Scan for the cell matching the given text and deliver its [X, Y] coordinate at center. 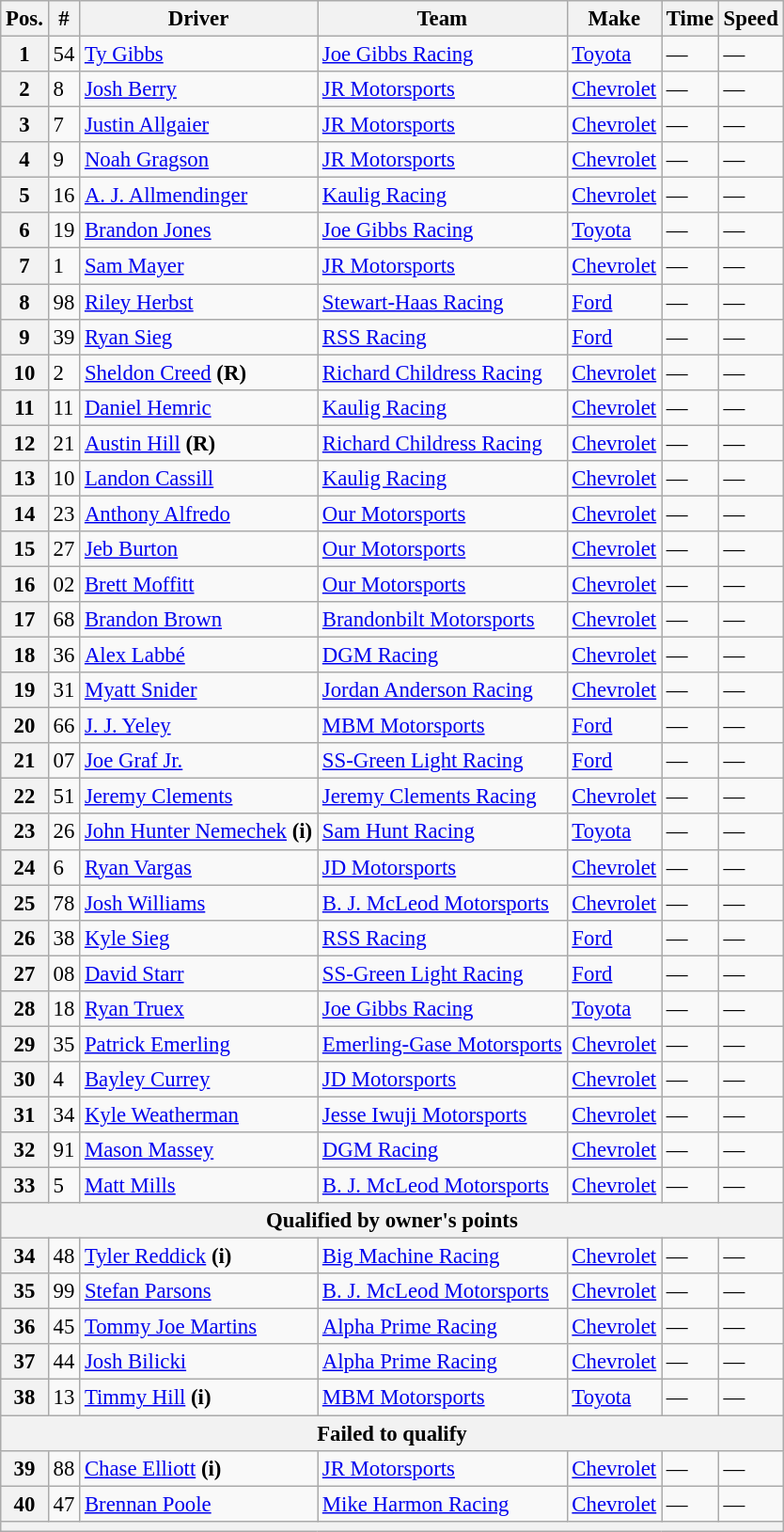
98 [64, 302]
47 [64, 1504]
91 [64, 1150]
3 [24, 125]
J. J. Yeley [199, 726]
33 [24, 1186]
20 [24, 726]
Tommy Joe Martins [199, 1327]
A. J. Allmendinger [199, 196]
Sheldon Creed (R) [199, 372]
John Hunter Nemechek (i) [199, 832]
Emerling-Gase Motorsports [443, 1044]
Mason Massey [199, 1150]
Make [614, 19]
Chase Elliott (i) [199, 1468]
Josh Berry [199, 89]
Big Machine Racing [443, 1256]
Brennan Poole [199, 1504]
32 [24, 1150]
08 [64, 973]
Time [690, 19]
Tyler Reddick (i) [199, 1256]
Brett Moffitt [199, 584]
Ryan Vargas [199, 867]
# [64, 19]
37 [24, 1363]
Jeremy Clements [199, 797]
Jeremy Clements Racing [443, 797]
Team [443, 19]
07 [64, 761]
99 [64, 1291]
Joe Graf Jr. [199, 761]
Kyle Weatherman [199, 1114]
Sam Hunt Racing [443, 832]
Myatt Snider [199, 690]
Stewart-Haas Racing [443, 302]
02 [64, 584]
Alex Labbé [199, 655]
17 [24, 620]
Bayley Currey [199, 1080]
24 [24, 867]
Pos. [24, 19]
14 [24, 513]
Speed [750, 19]
25 [24, 903]
Patrick Emerling [199, 1044]
Ryan Truex [199, 1009]
Brandon Brown [199, 620]
Ryan Sieg [199, 337]
Riley Herbst [199, 302]
Jesse Iwuji Motorsports [443, 1114]
Josh Williams [199, 903]
Anthony Alfredo [199, 513]
Timmy Hill (i) [199, 1398]
David Starr [199, 973]
Austin Hill (R) [199, 443]
68 [64, 620]
22 [24, 797]
44 [64, 1363]
Jeb Burton [199, 549]
Ty Gibbs [199, 55]
Josh Bilicki [199, 1363]
Brandon Jones [199, 230]
Daniel Hemric [199, 407]
Matt Mills [199, 1186]
30 [24, 1080]
Sam Mayer [199, 266]
Failed to qualify [392, 1433]
Stefan Parsons [199, 1291]
88 [64, 1468]
12 [24, 443]
54 [64, 55]
Mike Harmon Racing [443, 1504]
40 [24, 1504]
Brandonbilt Motorsports [443, 620]
Kyle Sieg [199, 938]
Justin Allgaier [199, 125]
51 [64, 797]
45 [64, 1327]
78 [64, 903]
Driver [199, 19]
48 [64, 1256]
Landon Cassill [199, 479]
29 [24, 1044]
66 [64, 726]
Noah Gragson [199, 160]
Qualified by owner's points [392, 1221]
Jordan Anderson Racing [443, 690]
15 [24, 549]
28 [24, 1009]
